Find where the given text appears and provide that cell's center as [X, Y] coordinate. 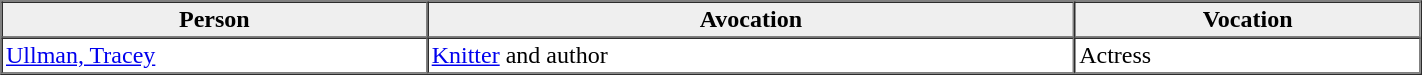
Actress [1248, 56]
Ullman, Tracey [215, 56]
Person [215, 20]
Avocation [750, 20]
Knitter and author [750, 56]
Vocation [1248, 20]
